Scan for the cell matching the given text and deliver its [x, y] coordinate at center. 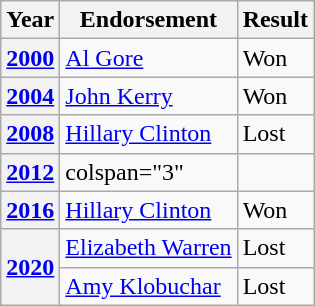
John Kerry [148, 96]
2008 [30, 134]
Elizabeth Warren [148, 248]
2012 [30, 172]
Amy Klobuchar [148, 286]
Result [275, 20]
2000 [30, 58]
2016 [30, 210]
2020 [30, 267]
colspan="3" [148, 172]
Endorsement [148, 20]
Year [30, 20]
Al Gore [148, 58]
2004 [30, 96]
